Capture the cell that displays the provided text and extract its [x, y] central coordinate. 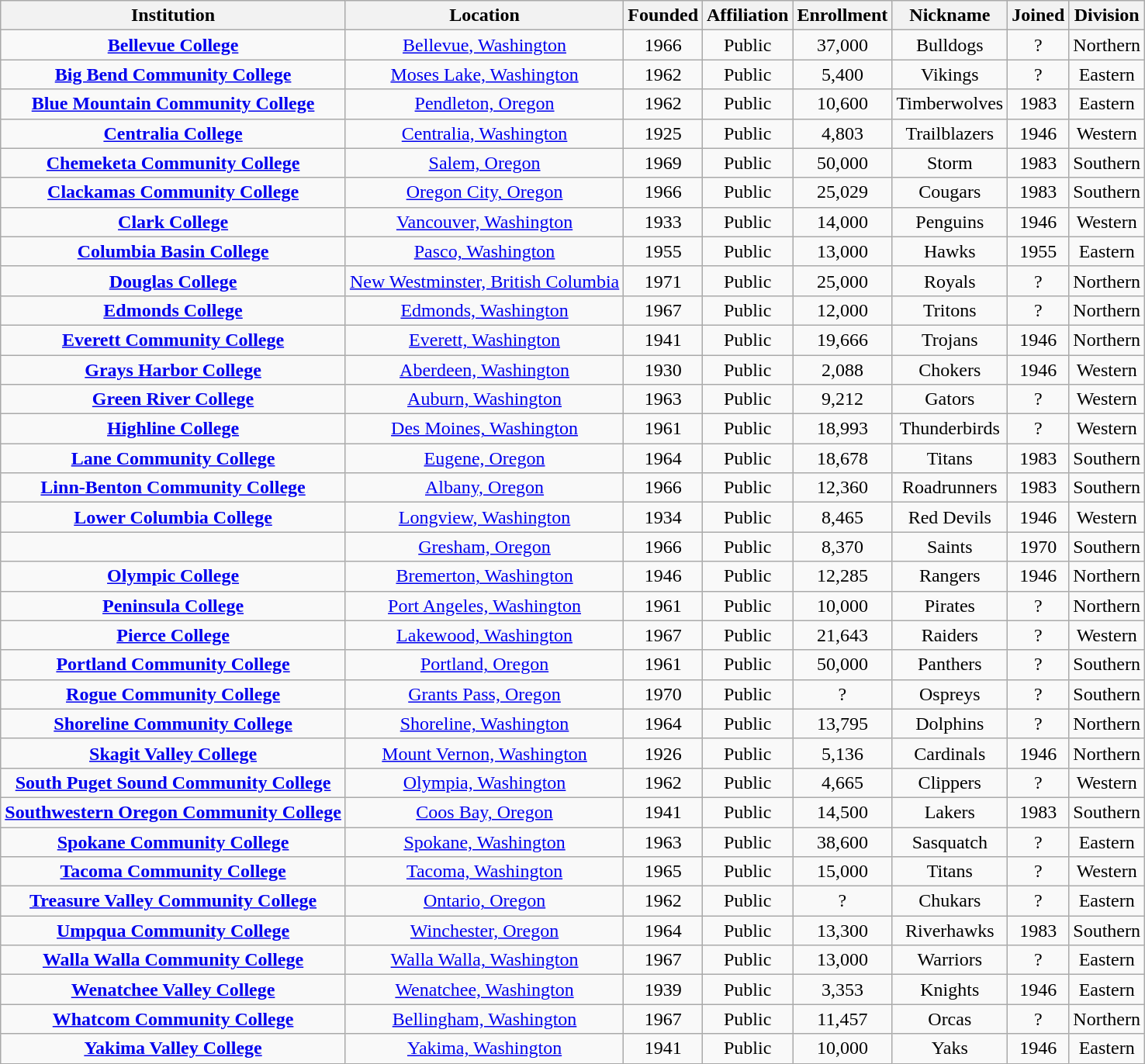
Storm [950, 163]
Raiders [950, 635]
Pasco, Washington [484, 251]
Clippers [950, 782]
Tritons [950, 310]
1925 [663, 133]
1971 [663, 281]
Yakima, Washington [484, 1048]
1965 [663, 872]
Roadrunners [950, 488]
South Puget Sound Community College [174, 782]
10,600 [842, 104]
14,000 [842, 222]
Enrollment [842, 16]
1939 [663, 990]
Lower Columbia College [174, 517]
Centralia, Washington [484, 133]
Southwestern Oregon Community College [174, 812]
Edmonds College [174, 310]
Treasure Valley Community College [174, 901]
9,212 [842, 399]
Lakers [950, 812]
Gresham, Oregon [484, 547]
Big Bend Community College [174, 74]
Shoreline Community College [174, 724]
1933 [663, 222]
Tacoma Community College [174, 872]
Founded [663, 16]
Bulldogs [950, 45]
Rogue Community College [174, 694]
Joined [1038, 16]
Pirates [950, 606]
15,000 [842, 872]
Royals [950, 281]
Green River College [174, 399]
Riverhawks [950, 931]
Chukars [950, 901]
12,000 [842, 310]
Institution [174, 16]
Chokers [950, 370]
Spokane Community College [174, 841]
Portland, Oregon [484, 665]
12,360 [842, 488]
Bellingham, Washington [484, 1019]
Olympic College [174, 576]
Shoreline, Washington [484, 724]
Wenatchee Valley College [174, 990]
Winchester, Oregon [484, 931]
Linn-Benton Community College [174, 488]
Division [1107, 16]
Timberwolves [950, 104]
Salem, Oregon [484, 163]
Yakima Valley College [174, 1048]
Rangers [950, 576]
Gators [950, 399]
12,285 [842, 576]
Coos Bay, Oregon [484, 812]
1926 [663, 753]
Clark College [174, 222]
Blue Mountain Community College [174, 104]
1934 [663, 517]
Wenatchee, Washington [484, 990]
Highline College [174, 429]
Red Devils [950, 517]
38,600 [842, 841]
Douglas College [174, 281]
Olympia, Washington [484, 782]
Sasquatch [950, 841]
Dolphins [950, 724]
Centralia College [174, 133]
Edmonds, Washington [484, 310]
Affiliation [748, 16]
21,643 [842, 635]
5,400 [842, 74]
Clackamas Community College [174, 192]
18,678 [842, 458]
Thunderbirds [950, 429]
Orcas [950, 1019]
Penguins [950, 222]
14,500 [842, 812]
Vancouver, Washington [484, 222]
4,803 [842, 133]
11,457 [842, 1019]
8,370 [842, 547]
Warriors [950, 960]
New Westminster, British Columbia [484, 281]
Trojans [950, 340]
Whatcom Community College [174, 1019]
Bellevue, Washington [484, 45]
Umpqua Community College [174, 931]
Yaks [950, 1048]
Chemeketa Community College [174, 163]
Bellevue College [174, 45]
Ontario, Oregon [484, 901]
Grays Harbor College [174, 370]
Cougars [950, 192]
Peninsula College [174, 606]
Mount Vernon, Washington [484, 753]
Bremerton, Washington [484, 576]
Portland Community College [174, 665]
Knights [950, 990]
Hawks [950, 251]
Oregon City, Oregon [484, 192]
19,666 [842, 340]
Des Moines, Washington [484, 429]
Everett Community College [174, 340]
Skagit Valley College [174, 753]
Vikings [950, 74]
4,665 [842, 782]
Pendleton, Oregon [484, 104]
Tacoma, Washington [484, 872]
Panthers [950, 665]
2,088 [842, 370]
18,993 [842, 429]
13,300 [842, 931]
37,000 [842, 45]
Cardinals [950, 753]
Columbia Basin College [174, 251]
Pierce College [174, 635]
Albany, Oregon [484, 488]
Saints [950, 547]
Ospreys [950, 694]
Longview, Washington [484, 517]
Lane Community College [174, 458]
Moses Lake, Washington [484, 74]
Trailblazers [950, 133]
13,795 [842, 724]
25,000 [842, 281]
Aberdeen, Washington [484, 370]
Location [484, 16]
Auburn, Washington [484, 399]
Grants Pass, Oregon [484, 694]
Eugene, Oregon [484, 458]
Walla Walla Community College [174, 960]
25,029 [842, 192]
1969 [663, 163]
8,465 [842, 517]
Nickname [950, 16]
Walla Walla, Washington [484, 960]
Everett, Washington [484, 340]
Lakewood, Washington [484, 635]
Port Angeles, Washington [484, 606]
1930 [663, 370]
5,136 [842, 753]
Spokane, Washington [484, 841]
3,353 [842, 990]
